Return [X, Y] of the center of cell containing provided text 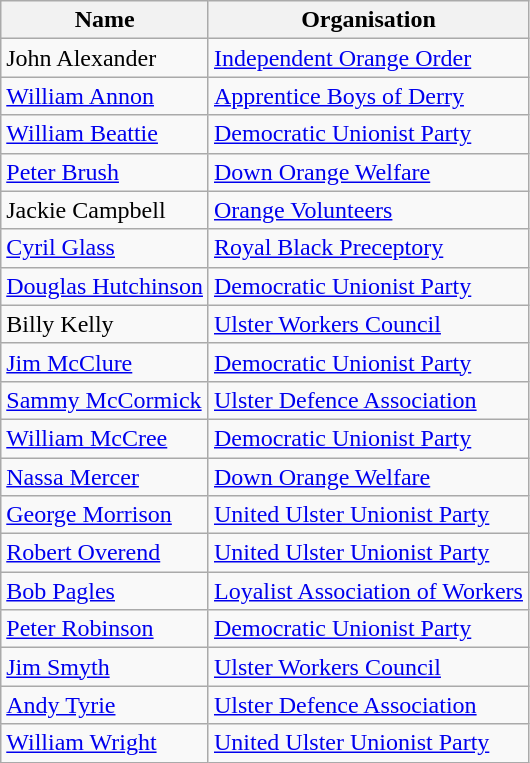
Billy Kelly [105, 324]
William Wright [105, 743]
Name [105, 20]
John Alexander [105, 58]
George Morrison [105, 515]
Independent Orange Order [368, 58]
Sammy McCormick [105, 400]
Douglas Hutchinson [105, 286]
Peter Robinson [105, 629]
William Annon [105, 96]
William Beattie [105, 134]
Bob Pagles [105, 591]
Andy Tyrie [105, 705]
Cyril Glass [105, 248]
Jim McClure [105, 362]
Robert Overend [105, 553]
Orange Volunteers [368, 210]
Organisation [368, 20]
Nassa Mercer [105, 477]
Peter Brush [105, 172]
Royal Black Preceptory [368, 248]
Jim Smyth [105, 667]
Jackie Campbell [105, 210]
William McCree [105, 438]
Apprentice Boys of Derry [368, 96]
Loyalist Association of Workers [368, 591]
